Identify which cell holds the provided text, then report its (x, y) central coordinate. 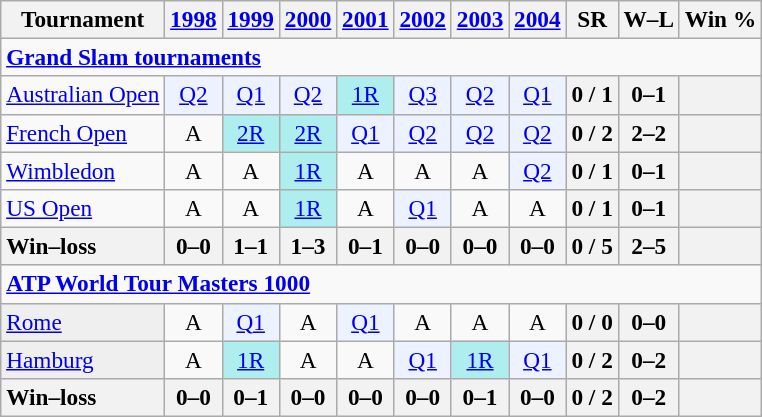
French Open (83, 133)
1998 (194, 19)
0 / 5 (592, 246)
Rome (83, 322)
W–L (648, 19)
2–5 (648, 246)
2002 (422, 19)
Win % (720, 19)
1–3 (308, 246)
Tournament (83, 19)
2000 (308, 19)
2004 (538, 19)
1999 (250, 19)
2001 (366, 19)
Wimbledon (83, 170)
Q3 (422, 95)
0 / 0 (592, 322)
SR (592, 19)
Australian Open (83, 95)
US Open (83, 208)
1–1 (250, 246)
Grand Slam tournaments (382, 57)
Hamburg (83, 359)
2003 (480, 19)
2–2 (648, 133)
ATP World Tour Masters 1000 (382, 284)
